Identify which cell holds the provided text, then report its (X, Y) central coordinate. 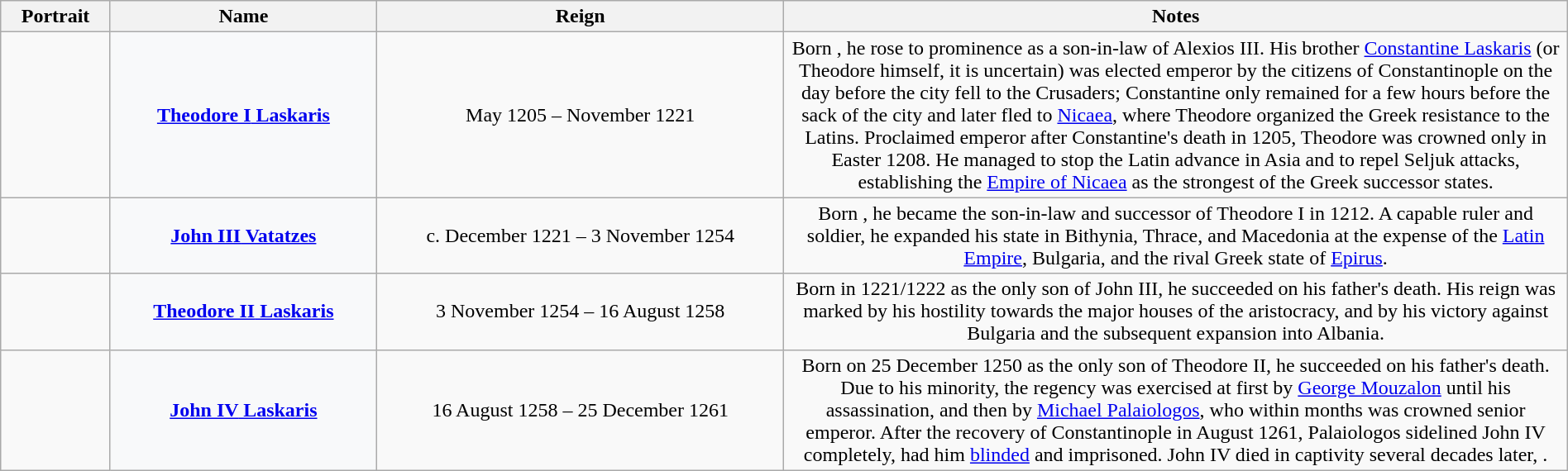
Portrait (56, 17)
May 1205 – November 1221 (581, 115)
3 November 1254 – 16 August 1258 (581, 312)
Notes (1176, 17)
Theodore II Laskaris (243, 312)
Reign (581, 17)
John III Vatatzes (243, 235)
16 August 1258 – 25 December 1261 (581, 410)
John IV Laskaris (243, 410)
Theodore I Laskaris (243, 115)
c. December 1221 – 3 November 1254 (581, 235)
Name (243, 17)
